Return [x, y] of the center of cell containing provided text 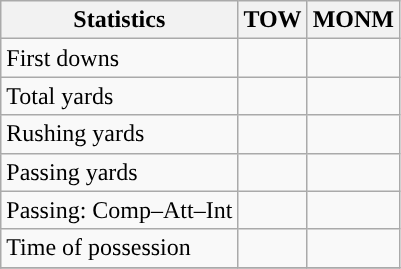
Passing yards [120, 172]
Statistics [120, 20]
Time of possession [120, 248]
TOW [272, 20]
MONM [353, 20]
Rushing yards [120, 134]
Passing: Comp–Att–Int [120, 210]
First downs [120, 58]
Total yards [120, 96]
